For the text-containing cell, return its midpoint in [x, y] coordinate format. 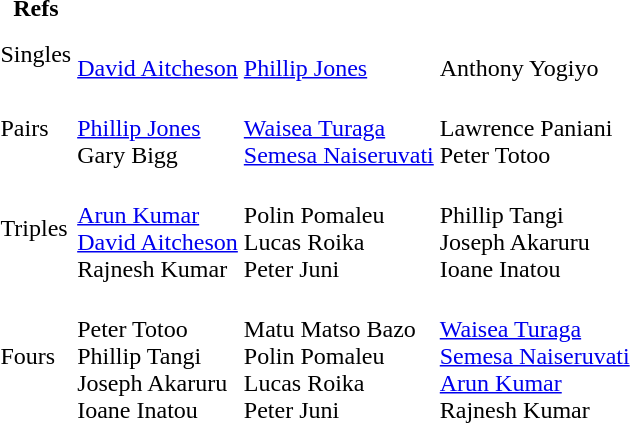
Waisea TuragaSemesa Naiseruvati [338, 128]
Arun KumarDavid AitchesonRajnesh Kumar [158, 228]
Phillip JonesGary Bigg [158, 128]
Phillip Jones [338, 54]
David Aitcheson [158, 54]
Polin PomaleuLucas RoikaPeter Juni [338, 228]
